Pinpoint the cell where the given text exists, returning its (x, y) midpoint coordinate. 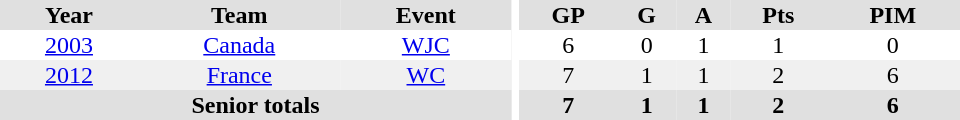
France (240, 75)
A (704, 15)
WJC (426, 45)
Senior totals (256, 105)
Pts (778, 15)
Team (240, 15)
Canada (240, 45)
GP (568, 15)
2003 (69, 45)
Year (69, 15)
G (646, 15)
WC (426, 75)
Event (426, 15)
PIM (893, 15)
2012 (69, 75)
